Pinpoint the cell where the given text exists, returning its (X, Y) midpoint coordinate. 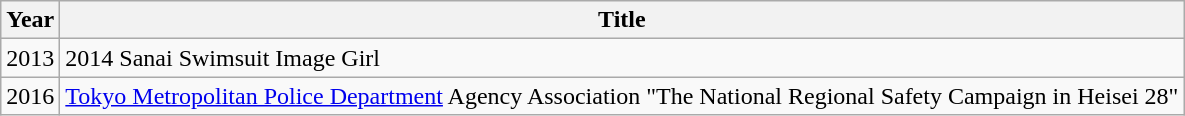
Year (30, 20)
2016 (30, 96)
2014 Sanai Swimsuit Image Girl (622, 58)
Tokyo Metropolitan Police Department Agency Association "The National Regional Safety Campaign in Heisei 28" (622, 96)
Title (622, 20)
2013 (30, 58)
